From the cell containing the given text, extract its center point as (x, y) coordinate. 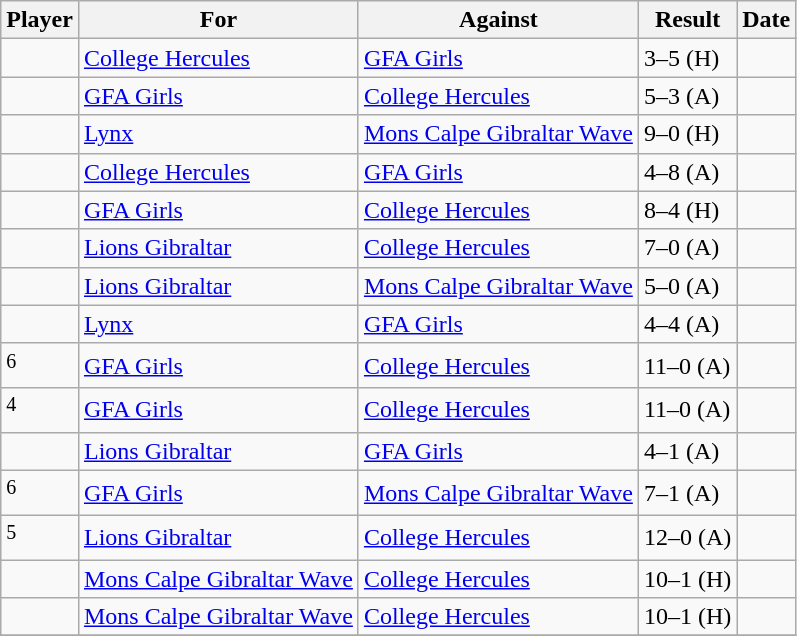
4–4 (A) (687, 324)
4–1 (A) (687, 451)
3–5 (H) (687, 58)
4 (40, 410)
7–1 (A) (687, 492)
5–0 (A) (687, 286)
7–0 (A) (687, 248)
Player (40, 20)
8–4 (H) (687, 210)
Date (766, 20)
5–3 (A) (687, 96)
4–8 (A) (687, 172)
For (218, 20)
Result (687, 20)
12–0 (A) (687, 538)
Against (498, 20)
9–0 (H) (687, 134)
5 (40, 538)
